Capture the cell that displays the provided text and extract its (X, Y) central coordinate. 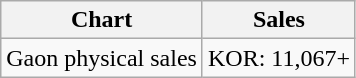
Gaon physical sales (102, 58)
Sales (278, 20)
KOR: 11,067+ (278, 58)
Chart (102, 20)
